Detect which cell encompasses the target text, then output its (X, Y) center coordinate. 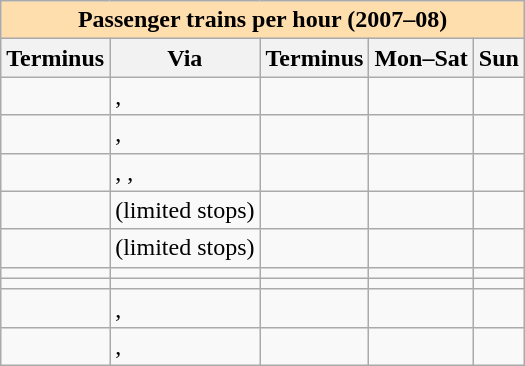
Mon–Sat (421, 58)
, , (185, 172)
Passenger trains per hour (2007–08) (263, 20)
Sun (498, 58)
Via (185, 58)
